Scan for the cell matching the given text and deliver its (x, y) coordinate at center. 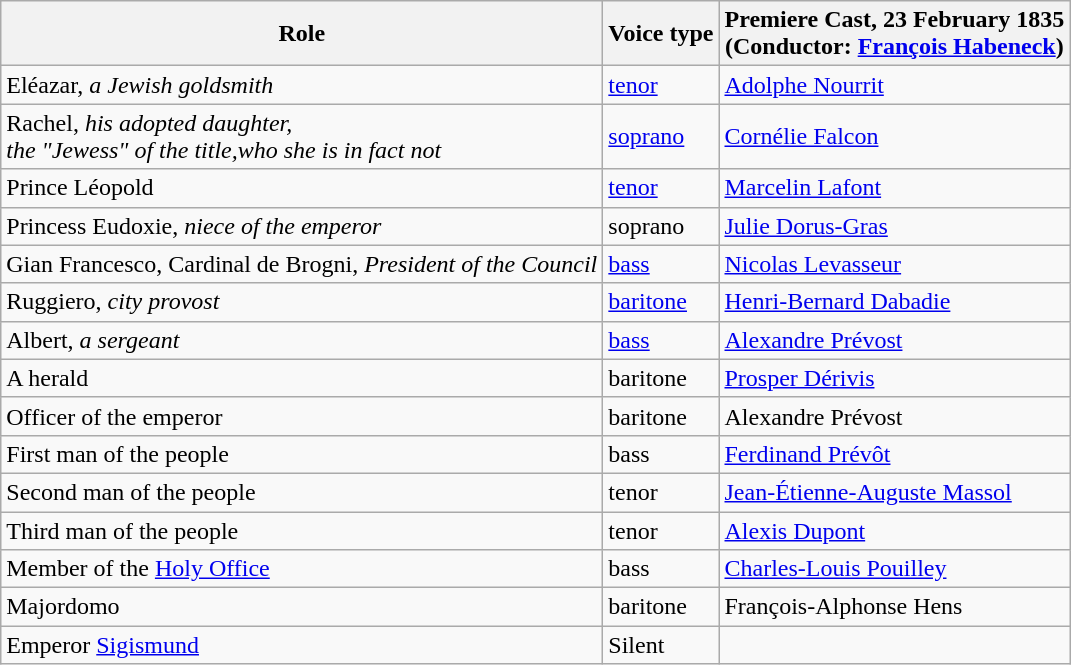
Role (302, 34)
Member of the Holy Office (302, 569)
Majordomo (302, 607)
Second man of the people (302, 492)
Marcelin Lafont (894, 188)
A herald (302, 378)
Prosper Dérivis (894, 378)
Eléazar, a Jewish goldsmith (302, 85)
Julie Dorus-Gras (894, 226)
Ferdinand Prévôt (894, 454)
Jean-Étienne-Auguste Massol (894, 492)
Third man of the people (302, 531)
Silent (661, 645)
Albert, a sergeant (302, 340)
Charles-Louis Pouilley (894, 569)
Alexis Dupont (894, 531)
Princess Eudoxie, niece of the emperor (302, 226)
Henri-Bernard Dabadie (894, 302)
Rachel, his adopted daughter,the "Jewess" of the title,who she is in fact not (302, 136)
First man of the people (302, 454)
Cornélie Falcon (894, 136)
Premiere Cast, 23 February 1835(Conductor: François Habeneck) (894, 34)
Ruggiero, city provost (302, 302)
Adolphe Nourrit (894, 85)
Officer of the emperor (302, 416)
François-Alphonse Hens (894, 607)
Voice type (661, 34)
Nicolas Levasseur (894, 264)
Prince Léopold (302, 188)
Gian Francesco, Cardinal de Brogni, President of the Council (302, 264)
Emperor Sigismund (302, 645)
